Locate the cell with the specified text and output its [x, y] center coordinate. 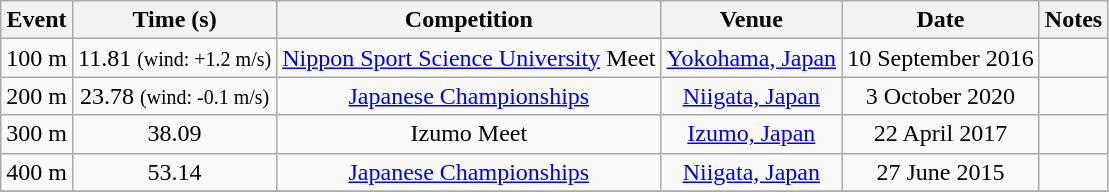
400 m [37, 172]
3 October 2020 [941, 96]
38.09 [174, 134]
10 September 2016 [941, 58]
Event [37, 20]
Time (s) [174, 20]
Notes [1073, 20]
Date [941, 20]
Izumo Meet [469, 134]
53.14 [174, 172]
11.81 (wind: +1.2 m/s) [174, 58]
Nippon Sport Science University Meet [469, 58]
Competition [469, 20]
300 m [37, 134]
27 June 2015 [941, 172]
Yokohama, Japan [752, 58]
Izumo, Japan [752, 134]
Venue [752, 20]
22 April 2017 [941, 134]
100 m [37, 58]
200 m [37, 96]
23.78 (wind: -0.1 m/s) [174, 96]
